Search for the cell housing the specified text and yield its [x, y] center coordinate. 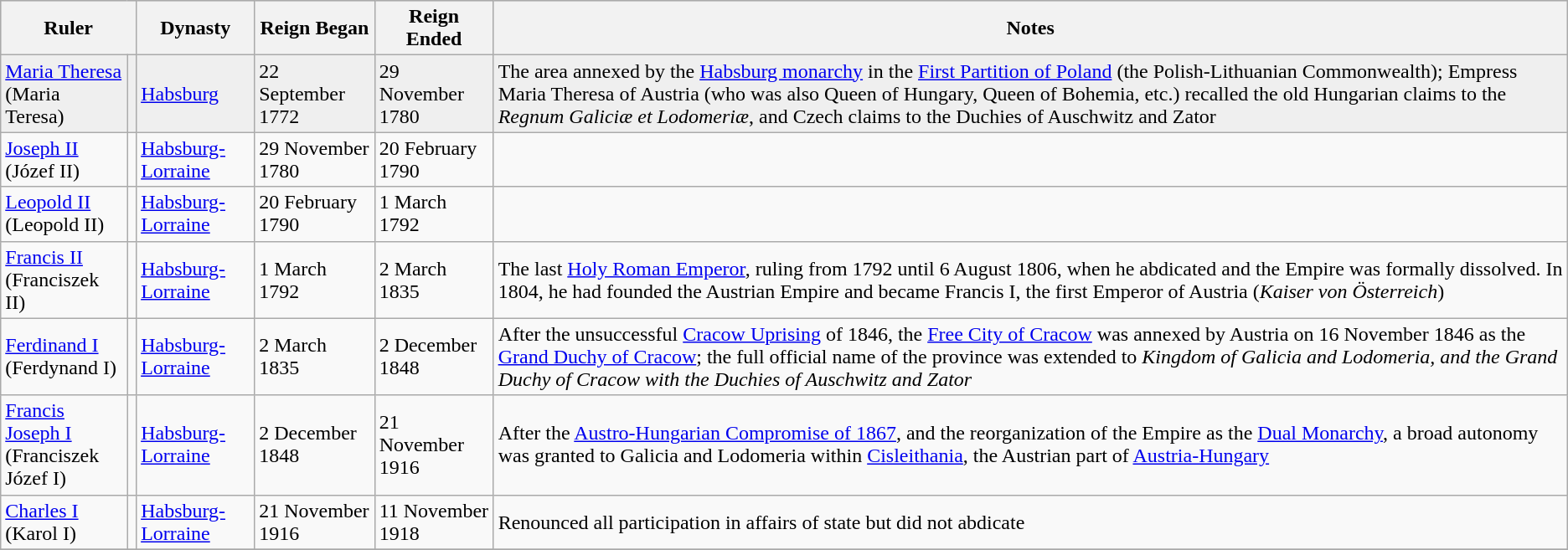
Reign Began [315, 28]
Maria Theresa(Maria Teresa) [64, 94]
Leopold II(Leopold II) [64, 214]
Ferdinand I(Ferdynand I) [64, 357]
Habsburg [196, 94]
Francis Joseph I(Franciszek Józef I) [64, 445]
Renounced all participation in affairs of state but did not abdicate [1030, 522]
Francis II(Franciszek II) [64, 280]
11 November 1918 [434, 522]
22 September 1772 [315, 94]
Notes [1030, 28]
Ruler [69, 28]
Charles I(Karol I) [64, 522]
Dynasty [196, 28]
Joseph II (Józef II) [64, 159]
Reign Ended [434, 28]
